Detect which cell encompasses the target text, then output its (x, y) center coordinate. 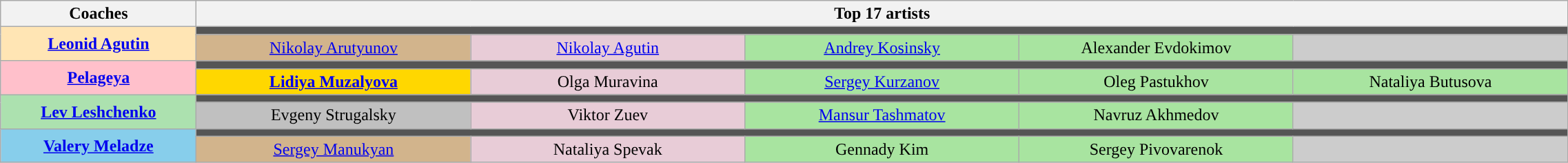
Nataliya Butusova (1430, 81)
Navruz Akhmedov (1157, 115)
Valery Meladze (99, 145)
Top 17 artists (882, 14)
Sergey Pivovarenok (1157, 149)
Coaches (99, 14)
Leonid Agutin (99, 44)
Evgeny Strugalsky (334, 115)
Oleg Pastukhov (1157, 81)
Nataliya Spevak (608, 149)
Nikolay Arutyunov (334, 48)
Lidiya Muzalyova (334, 81)
Pelageya (99, 77)
Gennady Kim (882, 149)
Sergey Manukyan (334, 149)
Lev Leshchenko (99, 112)
Alexander Evdokimov (1157, 48)
Olga Muravina (608, 81)
Sergey Kurzanov (882, 81)
Mansur Tashmatov (882, 115)
Viktor Zuev (608, 115)
Andrey Kosinsky (882, 48)
Nikolay Agutin (608, 48)
